From the cell containing the given text, extract its center point as [x, y] coordinate. 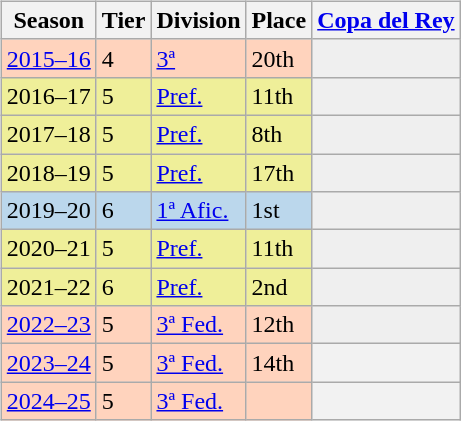
8th [279, 134]
2015–16 [48, 58]
2023–24 [48, 363]
4 [124, 58]
2024–25 [48, 401]
2018–19 [48, 173]
2019–20 [48, 211]
12th [279, 325]
Place [279, 20]
2016–17 [48, 96]
Copa del Rey [386, 20]
2017–18 [48, 134]
2022–23 [48, 325]
1st [279, 211]
20th [279, 58]
Tier [124, 20]
Division [198, 20]
2nd [279, 287]
1ª Afic. [198, 211]
17th [279, 173]
2021–22 [48, 287]
2020–21 [48, 249]
Season [48, 20]
3ª [198, 58]
14th [279, 363]
